Identify which cell holds the provided text, then report its [X, Y] central coordinate. 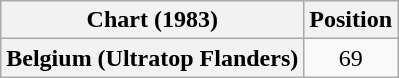
69 [351, 58]
Position [351, 20]
Chart (1983) [152, 20]
Belgium (Ultratop Flanders) [152, 58]
